Find where the given text appears and provide that cell's center as [x, y] coordinate. 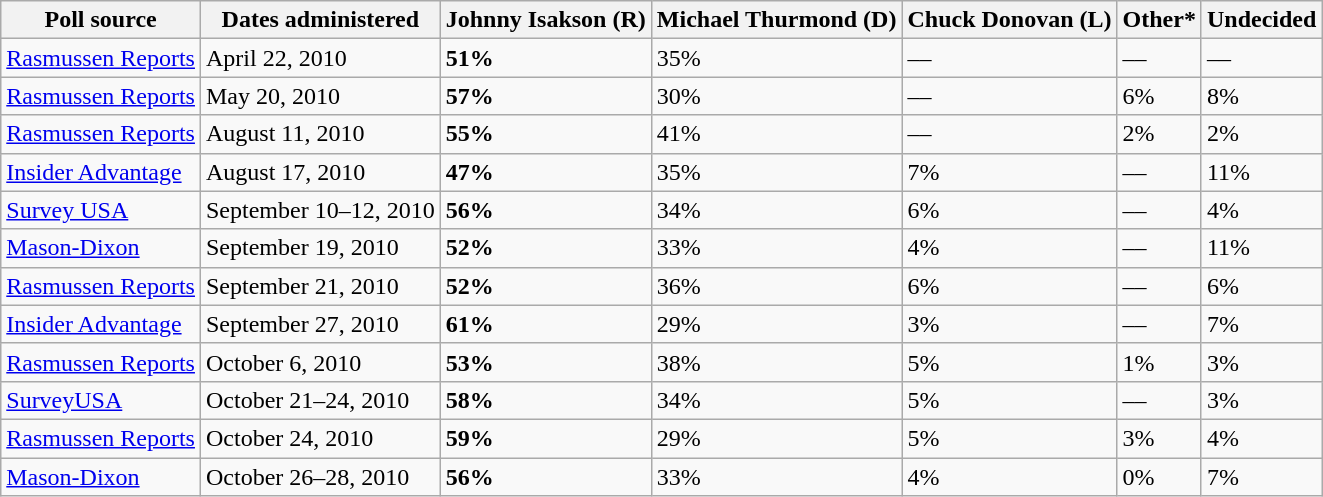
Poll source [101, 20]
30% [776, 96]
October 26–28, 2010 [320, 477]
58% [546, 400]
Undecided [1261, 20]
SurveyUSA [101, 400]
Other* [1159, 20]
September 21, 2010 [320, 286]
8% [1261, 96]
0% [1159, 477]
Chuck Donovan (L) [1010, 20]
36% [776, 286]
April 22, 2010 [320, 58]
55% [546, 134]
Johnny Isakson (R) [546, 20]
51% [546, 58]
May 20, 2010 [320, 96]
October 21–24, 2010 [320, 400]
September 19, 2010 [320, 248]
Dates administered [320, 20]
57% [546, 96]
Michael Thurmond (D) [776, 20]
59% [546, 438]
September 27, 2010 [320, 324]
October 6, 2010 [320, 362]
October 24, 2010 [320, 438]
September 10–12, 2010 [320, 210]
47% [546, 172]
1% [1159, 362]
38% [776, 362]
41% [776, 134]
53% [546, 362]
Survey USA [101, 210]
August 17, 2010 [320, 172]
August 11, 2010 [320, 134]
61% [546, 324]
